Output the [X, Y] coordinate of the center of the cell containing the given text.  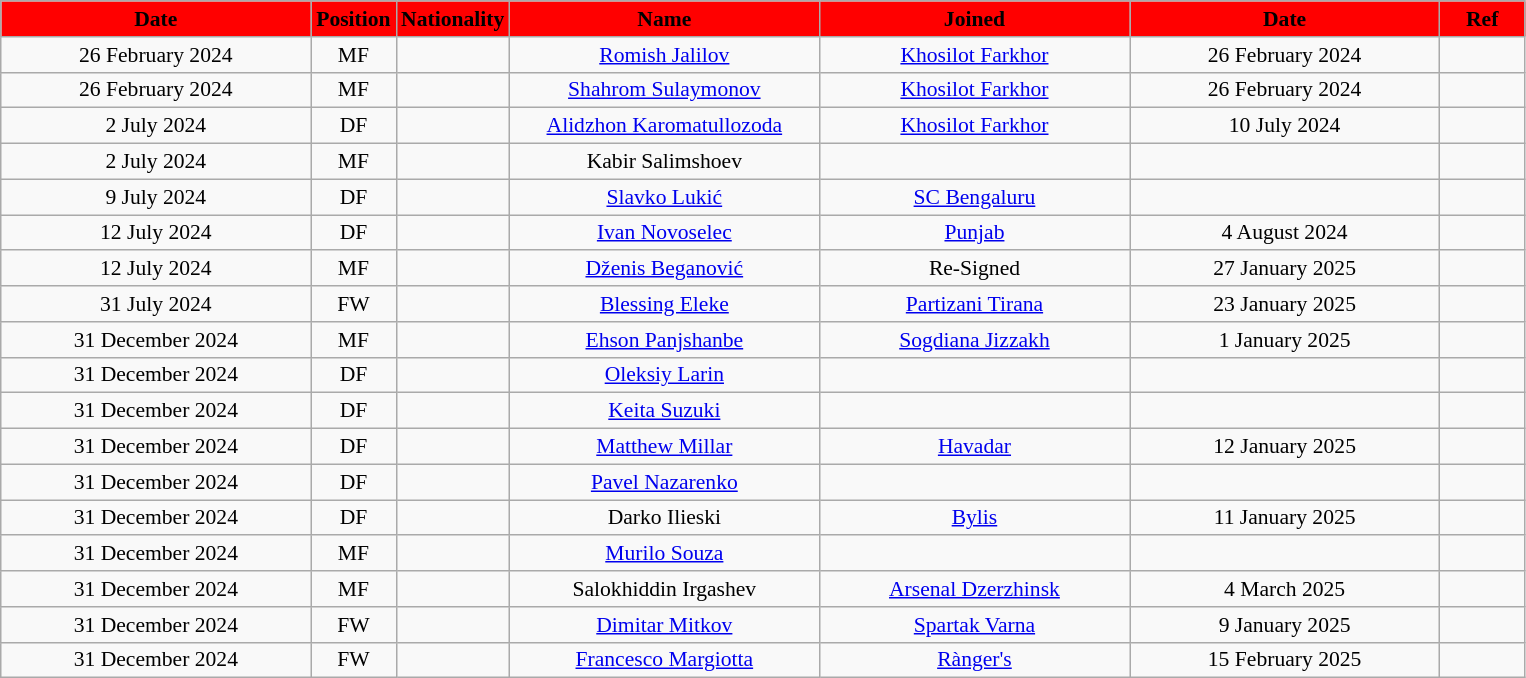
Bylis [974, 518]
Position [354, 19]
11 January 2025 [1285, 518]
Francesco Margiotta [664, 660]
Re-Signed [974, 269]
31 July 2024 [156, 304]
23 January 2025 [1285, 304]
Rànger's [974, 660]
9 January 2025 [1285, 625]
12 January 2025 [1285, 447]
Oleksiy Larin [664, 375]
Joined [974, 19]
Partizani Tirana [974, 304]
Name [664, 19]
Murilo Souza [664, 554]
Darko Ilieski [664, 518]
Spartak Varna [974, 625]
Dženis Beganović [664, 269]
Matthew Millar [664, 447]
Salokhiddin Irgashev [664, 589]
Sogdiana Jizzakh [974, 340]
9 July 2024 [156, 197]
Romish Jalilov [664, 55]
Blessing Eleke [664, 304]
Kabir Salimshoev [664, 162]
Ehson Panjshanbe [664, 340]
Arsenal Dzerzhinsk [974, 589]
Ivan Novoselec [664, 233]
4 August 2024 [1285, 233]
Ref [1482, 19]
Shahrom Sulaymonov [664, 90]
Dimitar Mitkov [664, 625]
1 January 2025 [1285, 340]
Havadar [974, 447]
Nationality [452, 19]
Slavko Lukić [664, 197]
SC Bengaluru [974, 197]
Punjab [974, 233]
27 January 2025 [1285, 269]
15 February 2025 [1285, 660]
Keita Suzuki [664, 411]
4 March 2025 [1285, 589]
Pavel Nazarenko [664, 482]
Alidzhon Karomatullozoda [664, 126]
10 July 2024 [1285, 126]
